Pinpoint the cell where the given text exists, returning its (X, Y) midpoint coordinate. 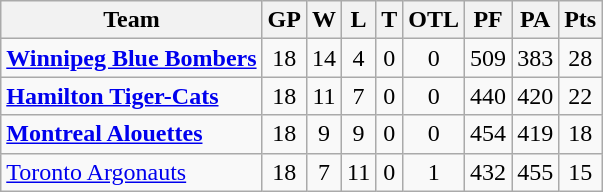
Toronto Argonauts (132, 172)
14 (324, 58)
PA (536, 20)
Pts (580, 20)
4 (359, 58)
432 (488, 172)
Team (132, 20)
L (359, 20)
455 (536, 172)
383 (536, 58)
Hamilton Tiger-Cats (132, 96)
W (324, 20)
PF (488, 20)
Winnipeg Blue Bombers (132, 58)
Montreal Alouettes (132, 134)
419 (536, 134)
22 (580, 96)
1 (434, 172)
GP (284, 20)
15 (580, 172)
420 (536, 96)
440 (488, 96)
OTL (434, 20)
509 (488, 58)
454 (488, 134)
28 (580, 58)
T (390, 20)
